Output the [X, Y] coordinate of the center of the cell containing the given text.  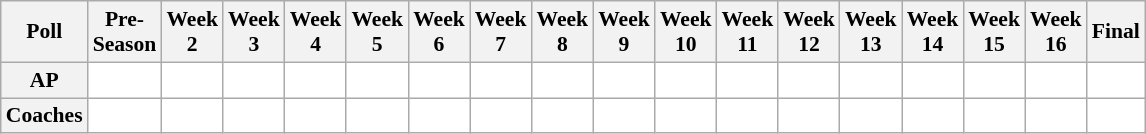
Week11 [748, 32]
AP [44, 80]
Week6 [439, 32]
Week7 [501, 32]
Week9 [624, 32]
Week13 [871, 32]
Week10 [686, 32]
Coaches [44, 116]
Pre-Season [125, 32]
Week2 [192, 32]
Week12 [809, 32]
Final [1116, 32]
Week5 [377, 32]
Week15 [994, 32]
Week4 [316, 32]
Poll [44, 32]
Week16 [1056, 32]
Week3 [254, 32]
Week8 [562, 32]
Week14 [933, 32]
